From the cell containing the given text, extract its center point as (x, y) coordinate. 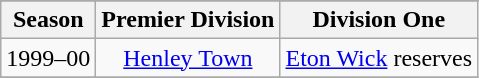
Division One (379, 20)
1999–00 (48, 58)
Henley Town (188, 58)
Eton Wick reserves (379, 58)
Premier Division (188, 20)
Season (48, 20)
